Detect which cell encompasses the target text, then output its [X, Y] center coordinate. 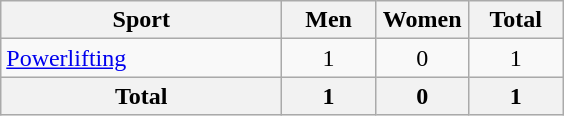
Powerlifting [142, 58]
Sport [142, 20]
Women [422, 20]
Men [329, 20]
